Detect which cell encompasses the target text, then output its [X, Y] center coordinate. 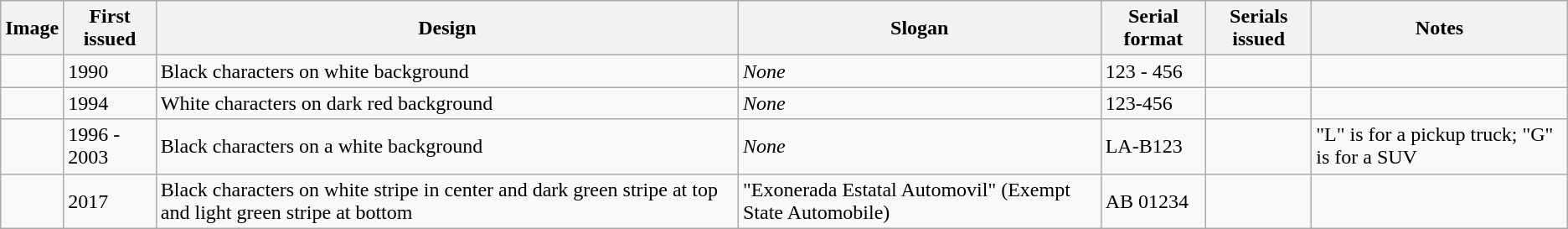
1994 [111, 103]
AB 01234 [1153, 201]
123-456 [1153, 103]
Slogan [920, 29]
LA-B123 [1153, 146]
"L" is for a pickup truck; "G" is for a SUV [1440, 146]
"Exonerada Estatal Automovil" (Exempt State Automobile) [920, 201]
Black characters on white stripe in center and dark green stripe at top and light green stripe at bottom [447, 201]
123 - 456 [1153, 71]
Design [447, 29]
Image [32, 29]
2017 [111, 201]
1996 - 2003 [111, 146]
First issued [111, 29]
Black characters on white background [447, 71]
Black characters on a white background [447, 146]
Serial format [1153, 29]
1990 [111, 71]
Serials issued [1259, 29]
Notes [1440, 29]
White characters on dark red background [447, 103]
